Identify which cell holds the provided text, then report its (X, Y) central coordinate. 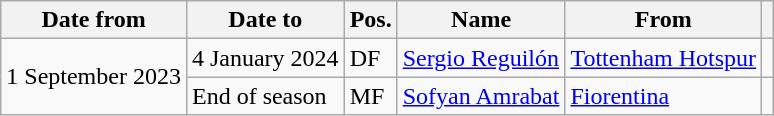
Date to (265, 20)
MF (370, 96)
Sergio Reguilón (481, 58)
End of season (265, 96)
Fiorentina (664, 96)
4 January 2024 (265, 58)
From (664, 20)
1 September 2023 (94, 77)
Date from (94, 20)
DF (370, 58)
Name (481, 20)
Sofyan Amrabat (481, 96)
Tottenham Hotspur (664, 58)
Pos. (370, 20)
